For the text-containing cell, return its midpoint in [X, Y] coordinate format. 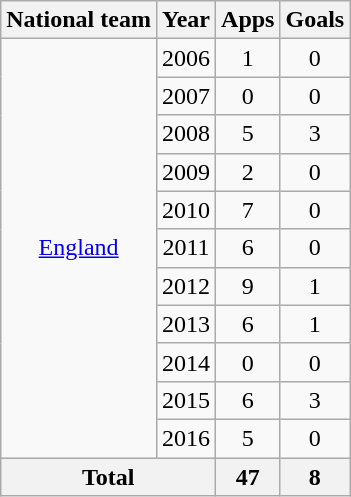
2015 [186, 400]
Goals [315, 20]
2016 [186, 438]
8 [315, 477]
7 [248, 210]
2006 [186, 58]
Total [108, 477]
2014 [186, 362]
2010 [186, 210]
47 [248, 477]
9 [248, 286]
2007 [186, 96]
2008 [186, 134]
Apps [248, 20]
2012 [186, 286]
England [79, 248]
2013 [186, 324]
2009 [186, 172]
Year [186, 20]
2 [248, 172]
2011 [186, 248]
National team [79, 20]
